Locate the cell with the specified text and output its (x, y) center coordinate. 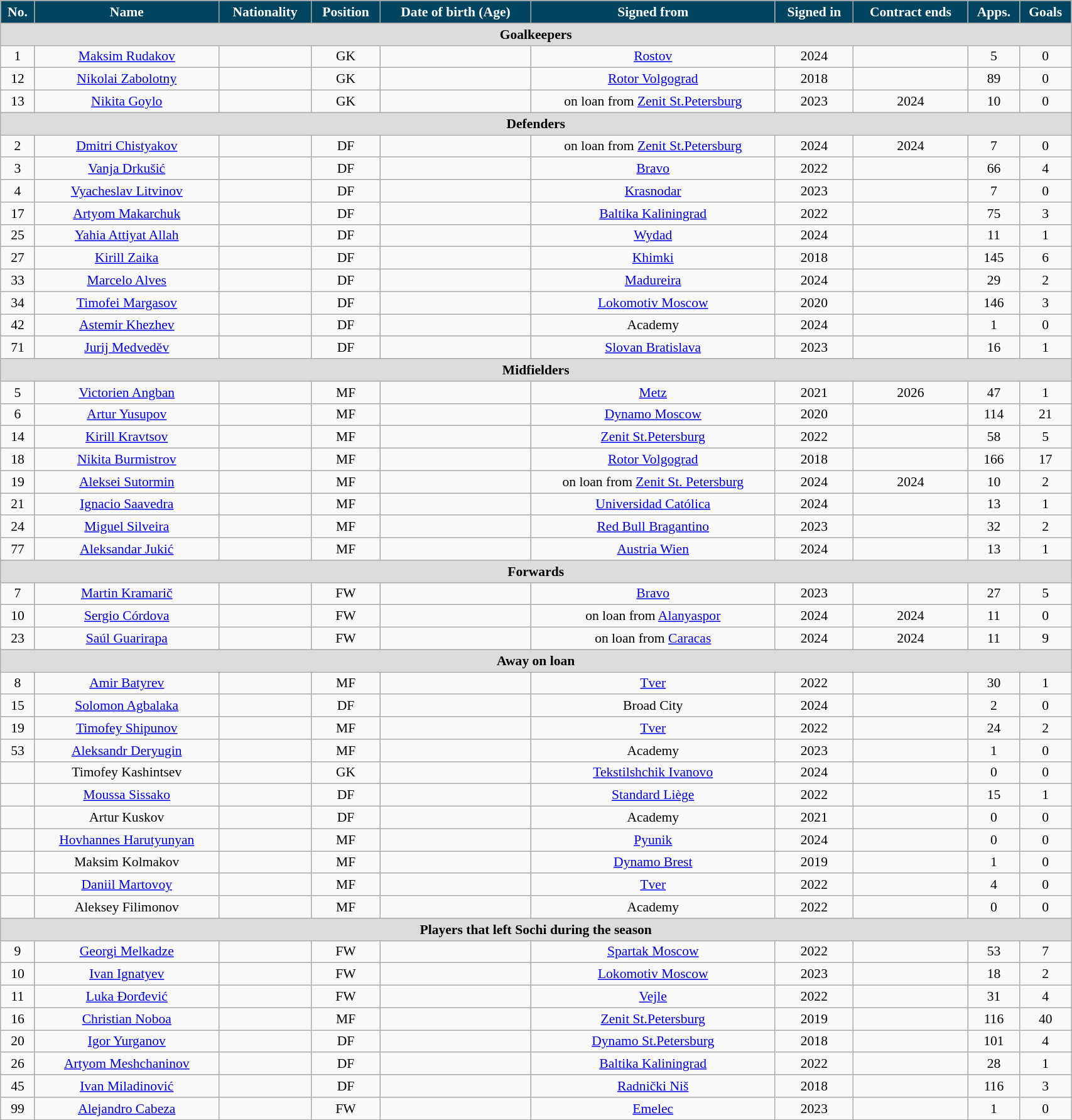
40 (1046, 1019)
28 (993, 1064)
Artur Yusupov (127, 415)
Kirill Kravtsov (127, 437)
Timofey Shipunov (127, 728)
114 (993, 415)
Solomon Agbalaka (127, 706)
Vejle (653, 997)
Aleksei Sutormin (127, 482)
Away on loan (536, 661)
Luka Đorđević (127, 997)
33 (18, 281)
Spartak Moscow (653, 952)
101 (993, 1041)
on loan from Caracas (653, 639)
on loan from Zenit St. Petersburg (653, 482)
Nikita Burmistrov (127, 460)
14 (18, 437)
Emelec (653, 1109)
Alejandro Cabeza (127, 1109)
Name (127, 12)
Amir Batyrev (127, 683)
Contract ends (911, 12)
Moussa Sissako (127, 795)
66 (993, 169)
Nikolai Zabolotny (127, 79)
75 (993, 214)
Pyunik (653, 840)
Radnički Niš (653, 1086)
Daniil Martovoy (127, 885)
Signed from (653, 12)
Khimki (653, 258)
Position (346, 12)
26 (18, 1064)
58 (993, 437)
Ivan Ignatyev (127, 974)
Goalkeepers (536, 35)
Marcelo Alves (127, 281)
34 (18, 303)
12 (18, 79)
Vyacheslav Litvinov (127, 191)
Aleksandr Deryugin (127, 751)
Madureira (653, 281)
Timofei Margasov (127, 303)
Aleksey Filimonov (127, 907)
2026 (911, 393)
Dynamo St.Petersburg (653, 1041)
Artyom Meshchaninov (127, 1064)
Metz (653, 393)
Wydad (653, 236)
Ignacio Saavedra (127, 504)
Yahia Attiyat Allah (127, 236)
Dmitri Chistyakov (127, 146)
Dynamo Brest (653, 862)
Hovhannes Harutyunyan (127, 840)
Standard Liège (653, 795)
Krasnodar (653, 191)
on loan from Alanyaspor (653, 616)
Georgi Melkadze (127, 952)
Red Bull Bragantino (653, 527)
42 (18, 325)
Dynamo Moscow (653, 415)
47 (993, 393)
20 (18, 1041)
Martin Kramarič (127, 594)
Jurij Medveděv (127, 348)
Apps. (993, 12)
30 (993, 683)
Artur Kuskov (127, 818)
Maksim Rudakov (127, 57)
Timofey Kashintsev (127, 773)
25 (18, 236)
Broad City (653, 706)
Slovan Bratislava (653, 348)
23 (18, 639)
45 (18, 1086)
Austria Wien (653, 549)
Midfielders (536, 370)
8 (18, 683)
Date of birth (Age) (455, 12)
146 (993, 303)
Artyom Makarchuk (127, 214)
Nationality (265, 12)
Defenders (536, 124)
Sergio Córdova (127, 616)
166 (993, 460)
99 (18, 1109)
Ivan Miladinović (127, 1086)
Kirill Zaika (127, 258)
71 (18, 348)
77 (18, 549)
Universidad Católica (653, 504)
Signed in (814, 12)
Miguel Silveira (127, 527)
Rostov (653, 57)
Victorien Angban (127, 393)
Nikita Goylo (127, 102)
Saúl Guarirapa (127, 639)
Forwards (536, 572)
29 (993, 281)
Astemir Khezhev (127, 325)
No. (18, 12)
Goals (1046, 12)
32 (993, 527)
31 (993, 997)
Maksim Kolmakov (127, 862)
Vanja Drkušić (127, 169)
Aleksandar Jukić (127, 549)
145 (993, 258)
89 (993, 79)
Igor Yurganov (127, 1041)
Christian Noboa (127, 1019)
Players that left Sochi during the season (536, 930)
Tekstilshchik Ivanovo (653, 773)
